Detect which cell encompasses the target text, then output its [X, Y] center coordinate. 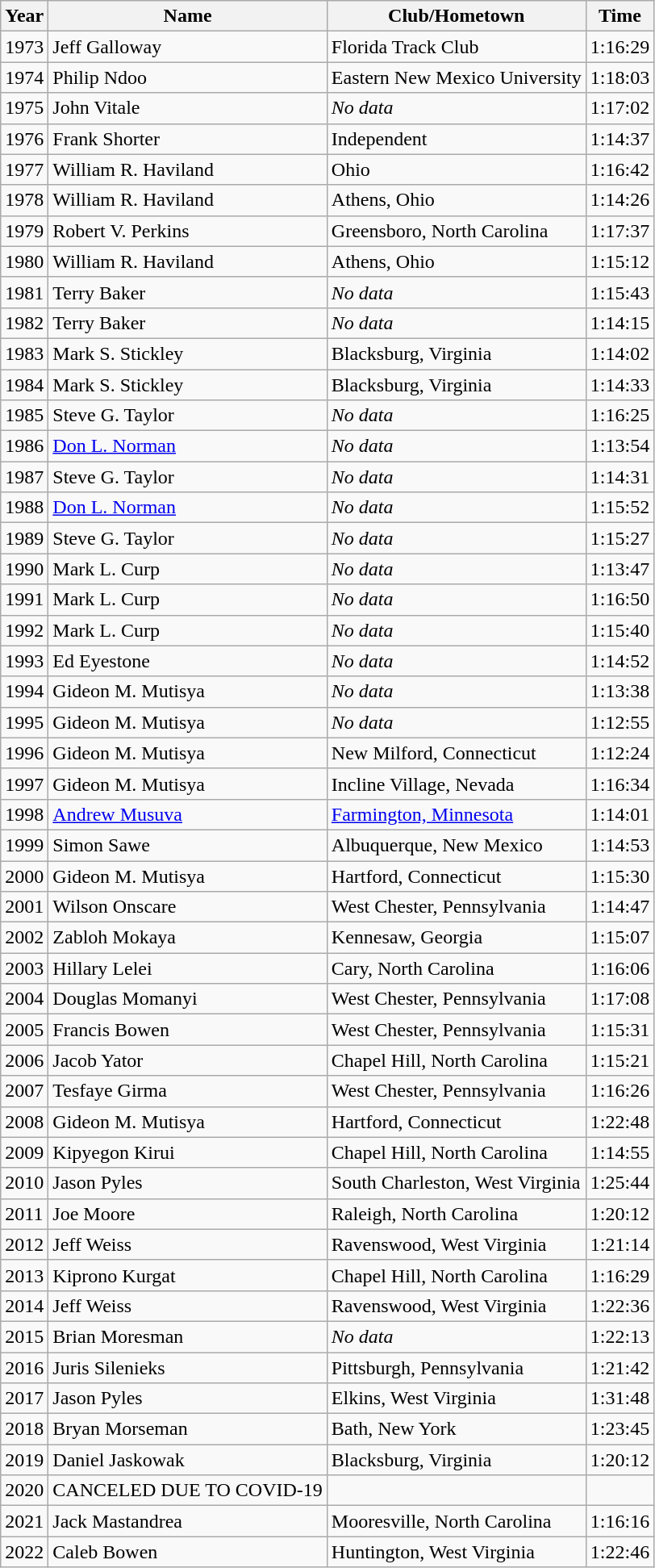
1998 [24, 814]
2020 [24, 1491]
Robert V. Perkins [187, 231]
Bryan Morseman [187, 1429]
Kiprono Kurgat [187, 1275]
1978 [24, 200]
2014 [24, 1306]
1:17:08 [620, 999]
2003 [24, 968]
2019 [24, 1460]
1:14:47 [620, 907]
1:15:31 [620, 1030]
Cary, North Carolina [457, 968]
1:15:52 [620, 508]
1:14:52 [620, 661]
1:13:38 [620, 692]
1:31:48 [620, 1399]
1973 [24, 47]
2022 [24, 1552]
Wilson Onscare [187, 907]
1:16:06 [620, 968]
Ed Eyestone [187, 661]
1:15:43 [620, 292]
Juris Silenieks [187, 1368]
1989 [24, 538]
2016 [24, 1368]
1975 [24, 108]
1:18:03 [620, 77]
1:16:34 [620, 784]
1:15:27 [620, 538]
2015 [24, 1336]
2004 [24, 999]
2010 [24, 1183]
1982 [24, 323]
Huntington, West Virginia [457, 1552]
Kennesaw, Georgia [457, 938]
1:14:26 [620, 200]
2008 [24, 1122]
1:15:30 [620, 876]
1:14:15 [620, 323]
Hillary Lelei [187, 968]
2009 [24, 1152]
1:17:37 [620, 231]
1:14:33 [620, 385]
Brian Moresman [187, 1336]
Mooresville, North Carolina [457, 1521]
1:14:55 [620, 1152]
Eastern New Mexico University [457, 77]
1:14:02 [620, 353]
1:13:54 [620, 446]
2007 [24, 1091]
1:22:36 [620, 1306]
2017 [24, 1399]
Name [187, 16]
1:22:46 [620, 1552]
Florida Track Club [457, 47]
Time [620, 16]
2005 [24, 1030]
Jack Mastandrea [187, 1521]
1984 [24, 385]
2011 [24, 1214]
1993 [24, 661]
Kipyegon Kirui [187, 1152]
1:17:02 [620, 108]
Joe Moore [187, 1214]
CANCELED DUE TO COVID-19 [187, 1491]
1985 [24, 416]
1994 [24, 692]
1:22:13 [620, 1336]
1:21:14 [620, 1244]
Bath, New York [457, 1429]
1:12:55 [620, 722]
2001 [24, 907]
Year [24, 16]
1997 [24, 784]
1:22:48 [620, 1122]
1986 [24, 446]
1:14:31 [620, 477]
1:15:21 [620, 1060]
1:12:24 [620, 753]
2006 [24, 1060]
1990 [24, 569]
John Vitale [187, 108]
1:13:47 [620, 569]
1996 [24, 753]
Greensboro, North Carolina [457, 231]
1974 [24, 77]
1988 [24, 508]
1:16:26 [620, 1091]
Albuquerque, New Mexico [457, 845]
Incline Village, Nevada [457, 784]
1:14:53 [620, 845]
1981 [24, 292]
1:23:45 [620, 1429]
1:14:01 [620, 814]
Daniel Jaskowak [187, 1460]
New Milford, Connecticut [457, 753]
Jeff Galloway [187, 47]
Ohio [457, 169]
1:25:44 [620, 1183]
1:15:40 [620, 630]
1980 [24, 261]
Caleb Bowen [187, 1552]
2012 [24, 1244]
1:14:37 [620, 139]
1995 [24, 722]
1:16:16 [620, 1521]
South Charleston, West Virginia [457, 1183]
Pittsburgh, Pennsylvania [457, 1368]
1:21:42 [620, 1368]
1991 [24, 600]
1979 [24, 231]
1999 [24, 845]
1:16:25 [620, 416]
Frank Shorter [187, 139]
1977 [24, 169]
2018 [24, 1429]
Club/Hometown [457, 16]
Jacob Yator [187, 1060]
Douglas Momanyi [187, 999]
2013 [24, 1275]
Tesfaye Girma [187, 1091]
Francis Bowen [187, 1030]
1983 [24, 353]
1:15:12 [620, 261]
1:16:42 [620, 169]
Simon Sawe [187, 845]
1976 [24, 139]
Elkins, West Virginia [457, 1399]
Andrew Musuva [187, 814]
1992 [24, 630]
1:16:50 [620, 600]
1:15:07 [620, 938]
1987 [24, 477]
Independent [457, 139]
Raleigh, North Carolina [457, 1214]
Philip Ndoo [187, 77]
2021 [24, 1521]
Farmington, Minnesota [457, 814]
Zabloh Mokaya [187, 938]
2002 [24, 938]
2000 [24, 876]
